Identify which cell holds the provided text, then report its (x, y) central coordinate. 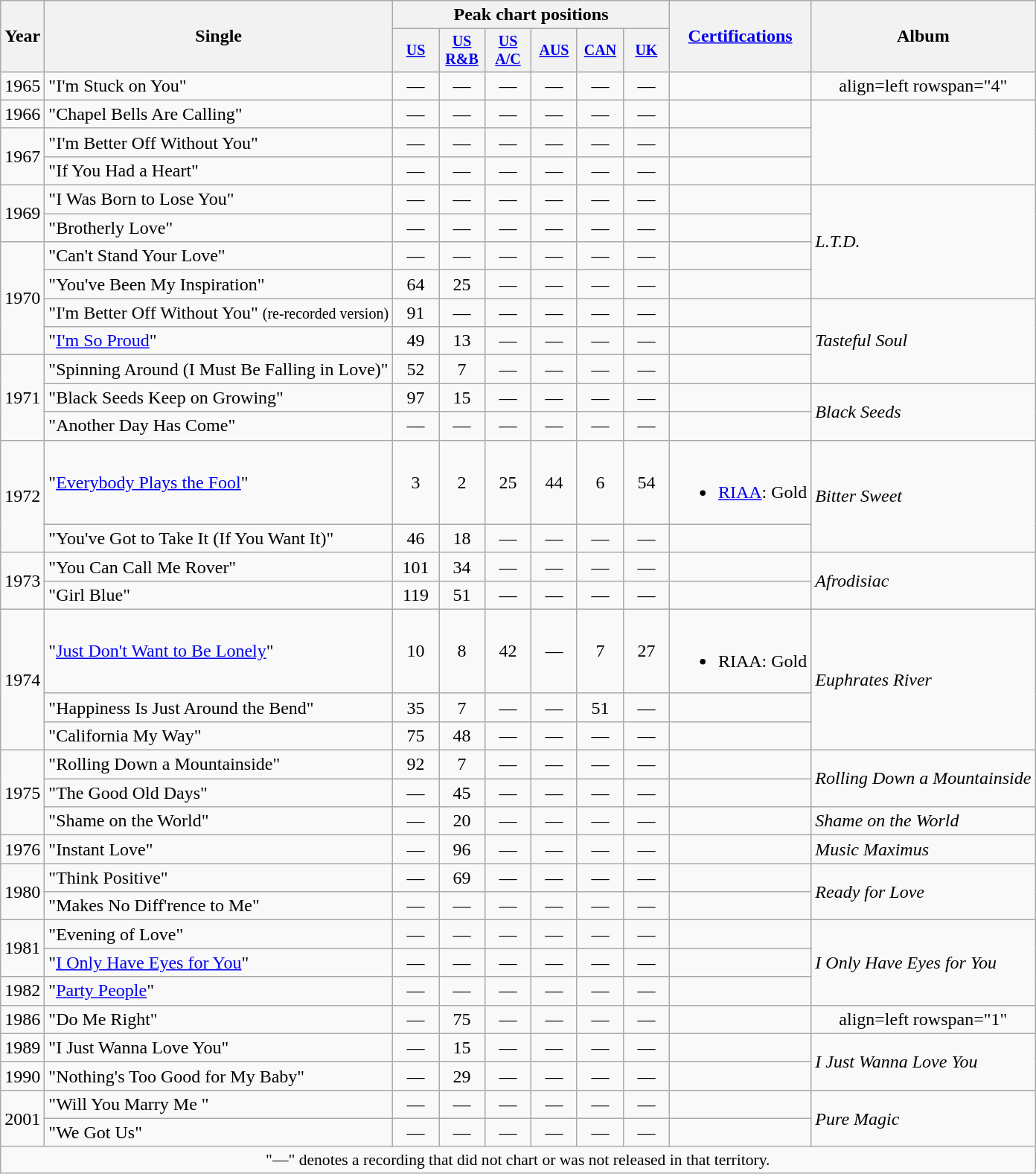
"Nothing's Too Good for My Baby" (219, 1076)
align=left rowspan="1" (923, 1019)
1981 (22, 948)
"We Got Us" (219, 1132)
1982 (22, 991)
"I Only Have Eyes for You" (219, 963)
"I Was Born to Lose You" (219, 200)
44 (554, 482)
"Instant Love" (219, 849)
1965 (22, 86)
1975 (22, 793)
"You've Got to Take It (If You Want It)" (219, 538)
"Everybody Plays the Fool" (219, 482)
1980 (22, 892)
"Black Seeds Keep on Growing" (219, 398)
3 (416, 482)
"If You Had a Heart" (219, 170)
"Will You Marry Me " (219, 1104)
Certifications (740, 36)
"Party People" (219, 991)
"Rolling Down a Mountainside" (219, 765)
1973 (22, 581)
52 (416, 369)
13 (462, 341)
34 (462, 567)
"Another Day Has Come" (219, 426)
92 (416, 765)
Peak chart positions (531, 15)
"Do Me Right" (219, 1019)
"Happiness Is Just Around the Bend" (219, 707)
Shame on the World (923, 821)
42 (508, 651)
35 (416, 707)
1986 (22, 1019)
"Girl Blue" (219, 595)
"Shame on the World" (219, 821)
align=left rowspan="4" (923, 86)
1966 (22, 114)
CAN (600, 51)
1990 (22, 1076)
Year (22, 36)
I Only Have Eyes for You (923, 963)
69 (462, 878)
8 (462, 651)
"Think Positive" (219, 878)
46 (416, 538)
1976 (22, 849)
29 (462, 1076)
"I'm So Proud" (219, 341)
20 (462, 821)
"Brotherly Love" (219, 228)
"Spinning Around (I Must Be Falling in Love)" (219, 369)
Album (923, 36)
"The Good Old Days" (219, 793)
Ready for Love (923, 892)
91 (416, 313)
"Makes No Diff'rence to Me" (219, 906)
45 (462, 793)
AUS (554, 51)
Tasteful Soul (923, 341)
96 (462, 849)
"Can't Stand Your Love" (219, 256)
UK (646, 51)
48 (462, 736)
"I'm Better Off Without You" (219, 142)
USR&B (462, 51)
L.T.D. (923, 242)
10 (416, 651)
US (416, 51)
"I'm Better Off Without You" (re-recorded version) (219, 313)
Single (219, 36)
6 (600, 482)
Afrodisiac (923, 581)
1970 (22, 299)
1989 (22, 1047)
49 (416, 341)
27 (646, 651)
"Evening of Love" (219, 934)
1971 (22, 398)
"California My Way" (219, 736)
Pure Magic (923, 1118)
Black Seeds (923, 412)
119 (416, 595)
2 (462, 482)
54 (646, 482)
"I Just Wanna Love You" (219, 1047)
2001 (22, 1118)
"Just Don't Want to Be Lonely" (219, 651)
Rolling Down a Mountainside (923, 779)
Music Maximus (923, 849)
Euphrates River (923, 679)
"—" denotes a recording that did not chart or was not released in that territory. (518, 1160)
USA/C (508, 51)
"I'm Stuck on You" (219, 86)
18 (462, 538)
1972 (22, 496)
I Just Wanna Love You (923, 1062)
64 (416, 284)
"Chapel Bells Are Calling" (219, 114)
"You've Been My Inspiration" (219, 284)
101 (416, 567)
1969 (22, 214)
1967 (22, 156)
97 (416, 398)
1974 (22, 679)
Bitter Sweet (923, 496)
"You Can Call Me Rover" (219, 567)
